Extract the [x, y] coordinate from the center of the cell holding the provided text.  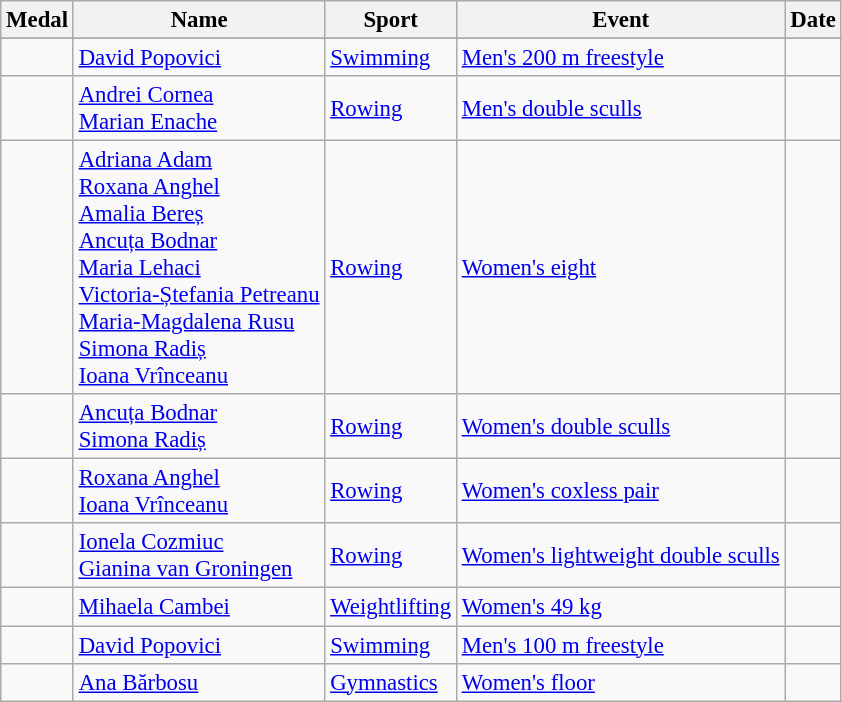
Ana Bărbosu [199, 682]
Men's 100 m freestyle [620, 645]
Ancuța BodnarSimona Radiș [199, 426]
Women's lightweight double sculls [620, 556]
Women's coxless pair [620, 492]
Men's double sculls [620, 108]
Men's 200 m freestyle [620, 58]
Weightlifting [391, 607]
Gymnastics [391, 682]
Roxana AnghelIoana Vrînceanu [199, 492]
Andrei CorneaMarian Enache [199, 108]
Event [620, 20]
Sport [391, 20]
Women's eight [620, 268]
Women's floor [620, 682]
Adriana AdamRoxana AnghelAmalia BereșAncuța BodnarMaria LehaciVictoria-Ștefania PetreanuMaria-Magdalena RusuSimona RadișIoana Vrînceanu [199, 268]
Name [199, 20]
Date [813, 20]
Ionela CozmiucGianina van Groningen [199, 556]
Women's double sculls [620, 426]
Mihaela Cambei [199, 607]
Medal [38, 20]
Women's 49 kg [620, 607]
